For the text-containing cell, return its midpoint in (X, Y) coordinate format. 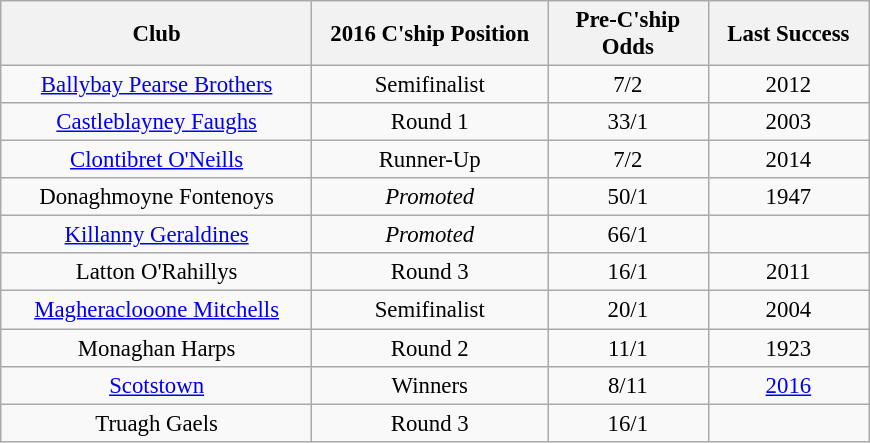
1947 (788, 197)
2011 (788, 273)
66/1 (628, 235)
8/11 (628, 385)
Truagh Gaels (156, 423)
2016 C'ship Position (430, 34)
Club (156, 34)
Round 2 (430, 348)
Scotstown (156, 385)
33/1 (628, 122)
Runner-Up (430, 160)
50/1 (628, 197)
2003 (788, 122)
2014 (788, 160)
Castleblayney Faughs (156, 122)
Pre-C'ship Odds (628, 34)
1923 (788, 348)
Magheraclooone Mitchells (156, 310)
Winners (430, 385)
Clontibret O'Neills (156, 160)
2016 (788, 385)
2004 (788, 310)
11/1 (628, 348)
Ballybay Pearse Brothers (156, 85)
Monaghan Harps (156, 348)
Latton O'Rahillys (156, 273)
2012 (788, 85)
Donaghmoyne Fontenoys (156, 197)
20/1 (628, 310)
Round 1 (430, 122)
Last Success (788, 34)
Killanny Geraldines (156, 235)
